Scan for the cell matching the given text and deliver its [x, y] coordinate at center. 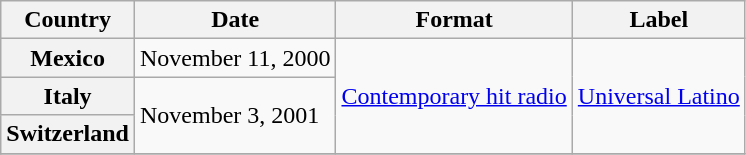
November 3, 2001 [234, 115]
Switzerland [68, 134]
Italy [68, 96]
Contemporary hit radio [454, 96]
Format [454, 20]
Mexico [68, 58]
November 11, 2000 [234, 58]
Universal Latino [658, 96]
Label [658, 20]
Date [234, 20]
Country [68, 20]
